From the cell containing the given text, extract its center point as [x, y] coordinate. 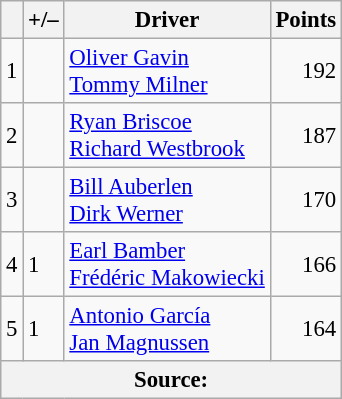
Ryan Briscoe Richard Westbrook [167, 136]
Oliver Gavin Tommy Milner [167, 72]
Points [306, 20]
187 [306, 136]
170 [306, 200]
164 [306, 330]
Antonio García Jan Magnussen [167, 330]
4 [12, 264]
+/– [44, 20]
Bill Auberlen Dirk Werner [167, 200]
2 [12, 136]
166 [306, 264]
Driver [167, 20]
5 [12, 330]
192 [306, 72]
3 [12, 200]
Earl Bamber Frédéric Makowiecki [167, 264]
